Capture the cell that displays the provided text and extract its (x, y) central coordinate. 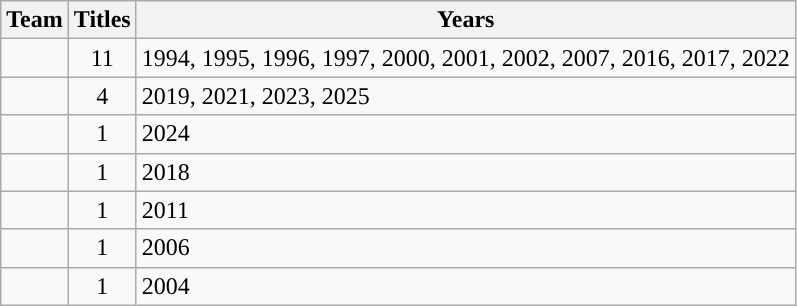
Team (35, 20)
2024 (466, 134)
Years (466, 20)
2011 (466, 210)
11 (102, 58)
2019, 2021, 2023, 2025 (466, 96)
1994, 1995, 1996, 1997, 2000, 2001, 2002, 2007, 2016, 2017, 2022 (466, 58)
2018 (466, 172)
2004 (466, 286)
2006 (466, 248)
4 (102, 96)
Titles (102, 20)
